Return [X, Y] of the center of cell containing provided text 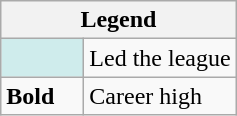
Bold [42, 96]
Legend [118, 20]
Led the league [160, 58]
Career high [160, 96]
